Scan for the cell matching the given text and deliver its (X, Y) coordinate at center. 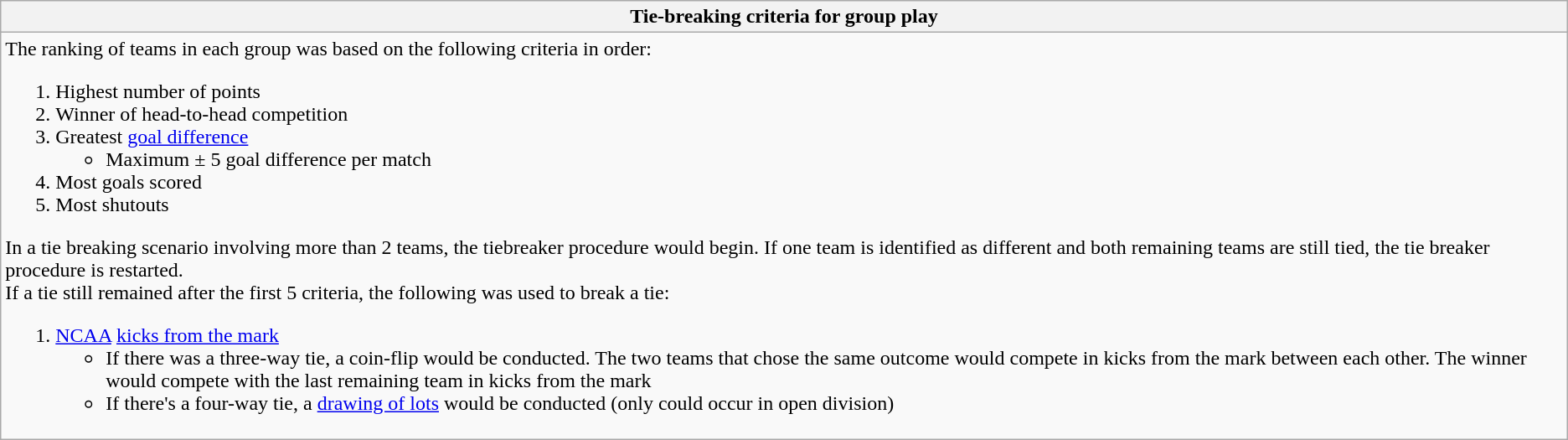
Tie-breaking criteria for group play (784, 17)
